From the cell containing the given text, extract its center point as [X, Y] coordinate. 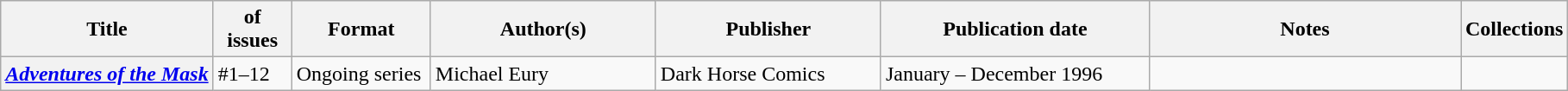
Collections [1515, 29]
Ongoing series [361, 74]
Author(s) [543, 29]
Publisher [768, 29]
of issues [252, 29]
#1–12 [252, 74]
Dark Horse Comics [768, 74]
January – December 1996 [1014, 74]
Publication date [1014, 29]
Title [107, 29]
Adventures of the Mask [107, 74]
Format [361, 29]
Michael Eury [543, 74]
Notes [1304, 29]
